Pinpoint the cell where the given text exists, returning its (X, Y) midpoint coordinate. 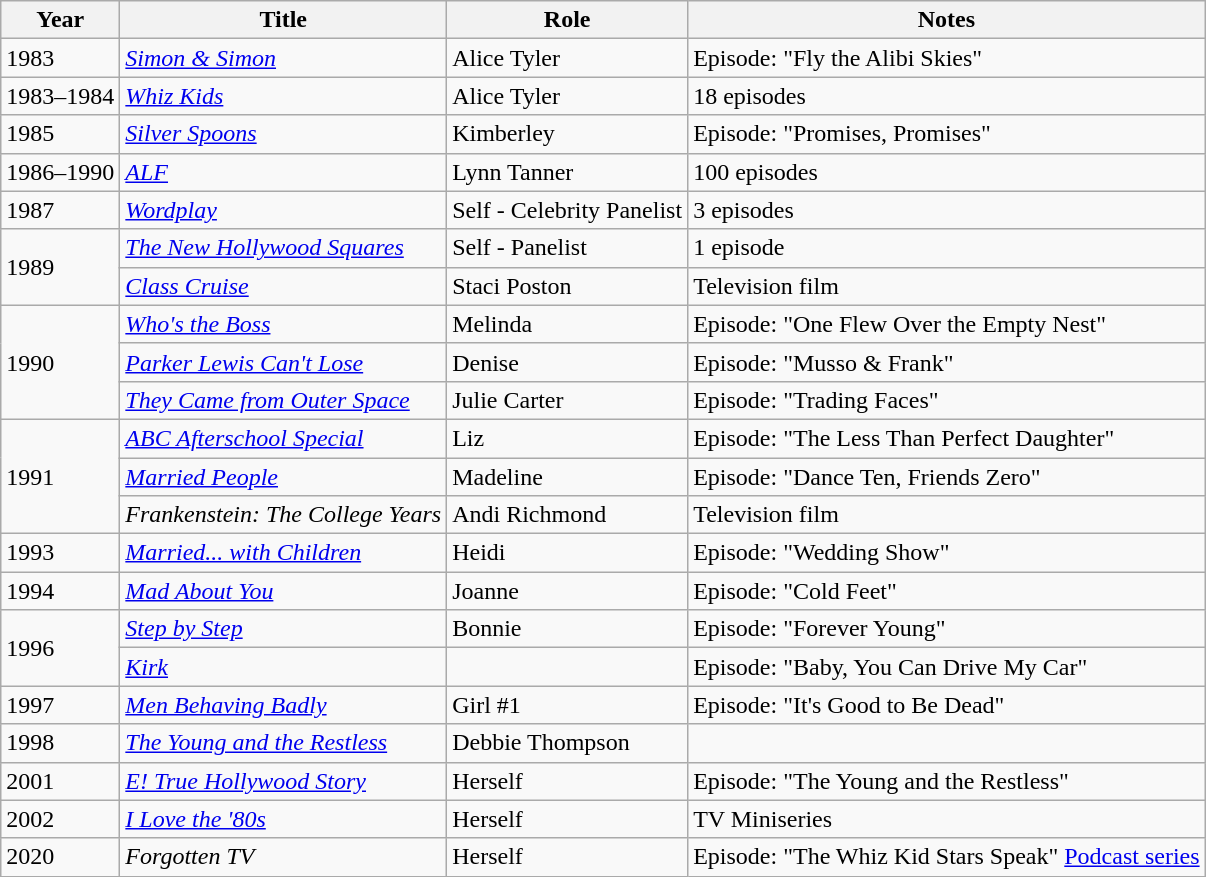
1985 (60, 134)
The Young and the Restless (284, 743)
Simon & Simon (284, 58)
Episode: "Wedding Show" (946, 553)
Episode: "The Young and the Restless" (946, 781)
3 episodes (946, 210)
Episode: "Baby, You Can Drive My Car" (946, 667)
Melinda (568, 324)
Kirk (284, 667)
1990 (60, 362)
Mad About You (284, 591)
Andi Richmond (568, 515)
Madeline (568, 477)
Self - Celebrity Panelist (568, 210)
Episode: "Trading Faces" (946, 400)
1 episode (946, 248)
Staci Poston (568, 286)
Julie Carter (568, 400)
Self - Panelist (568, 248)
E! True Hollywood Story (284, 781)
Lynn Tanner (568, 172)
1994 (60, 591)
1989 (60, 267)
Married... with Children (284, 553)
Wordplay (284, 210)
Men Behaving Badly (284, 705)
Role (568, 20)
ABC Afterschool Special (284, 438)
Liz (568, 438)
Bonnie (568, 629)
1991 (60, 476)
100 episodes (946, 172)
1983 (60, 58)
Episode: "Fly the Alibi Skies" (946, 58)
Joanne (568, 591)
1998 (60, 743)
1996 (60, 648)
Whiz Kids (284, 96)
Kimberley (568, 134)
Forgotten TV (284, 857)
Episode: "Musso & Frank" (946, 362)
Episode: "Promises, Promises" (946, 134)
2020 (60, 857)
1983–1984 (60, 96)
1997 (60, 705)
1993 (60, 553)
Episode: "The Less Than Perfect Daughter" (946, 438)
Silver Spoons (284, 134)
TV Miniseries (946, 819)
Heidi (568, 553)
Title (284, 20)
The New Hollywood Squares (284, 248)
Class Cruise (284, 286)
Married People (284, 477)
Step by Step (284, 629)
1987 (60, 210)
2001 (60, 781)
Episode: "Forever Young" (946, 629)
Year (60, 20)
I Love the '80s (284, 819)
Episode: "Dance Ten, Friends Zero" (946, 477)
Notes (946, 20)
They Came from Outer Space (284, 400)
Episode: "It's Good to Be Dead" (946, 705)
1986–1990 (60, 172)
Episode: "Cold Feet" (946, 591)
ALF (284, 172)
Who's the Boss (284, 324)
Frankenstein: The College Years (284, 515)
Episode: "The Whiz Kid Stars Speak" Podcast series (946, 857)
Debbie Thompson (568, 743)
Episode: "One Flew Over the Empty Nest" (946, 324)
Parker Lewis Can't Lose (284, 362)
18 episodes (946, 96)
2002 (60, 819)
Denise (568, 362)
Girl #1 (568, 705)
